Search for the cell housing the specified text and yield its [x, y] center coordinate. 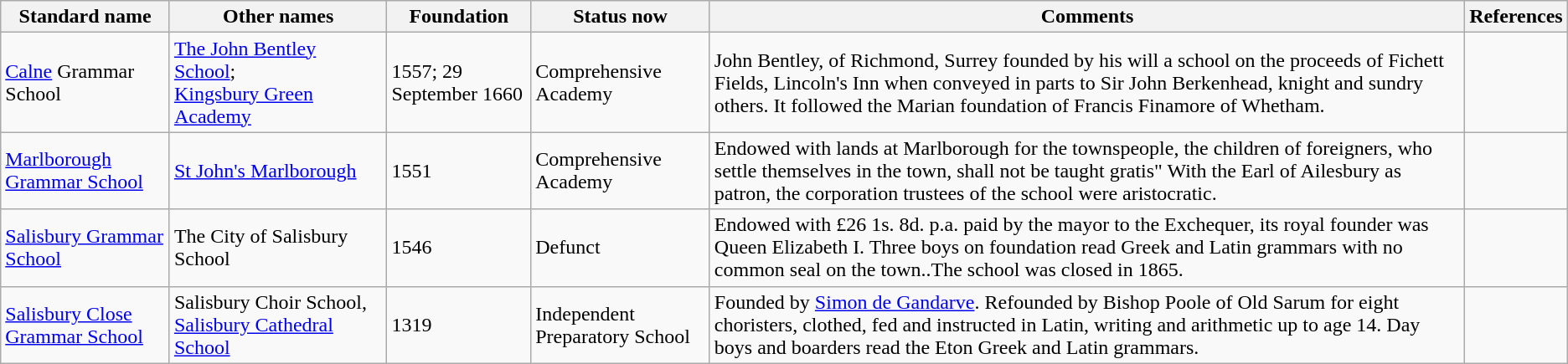
1557; 29 September 1660 [459, 82]
Salisbury Choir School, Salisbury Cathedral School [278, 325]
Status now [621, 17]
Comments [1087, 17]
The John Bentley School;Kingsbury Green Academy [278, 82]
Independent Preparatory School [621, 325]
References [1516, 17]
Defunct [621, 248]
Marlborough Grammar School [85, 171]
Calne Grammar School [85, 82]
Foundation [459, 17]
Salisbury Grammar School [85, 248]
Other names [278, 17]
Standard name [85, 17]
1551 [459, 171]
1546 [459, 248]
St John's Marlborough [278, 171]
Salisbury Close Grammar School [85, 325]
1319 [459, 325]
The City of Salisbury School [278, 248]
